From the cell containing the given text, extract its center point as [x, y] coordinate. 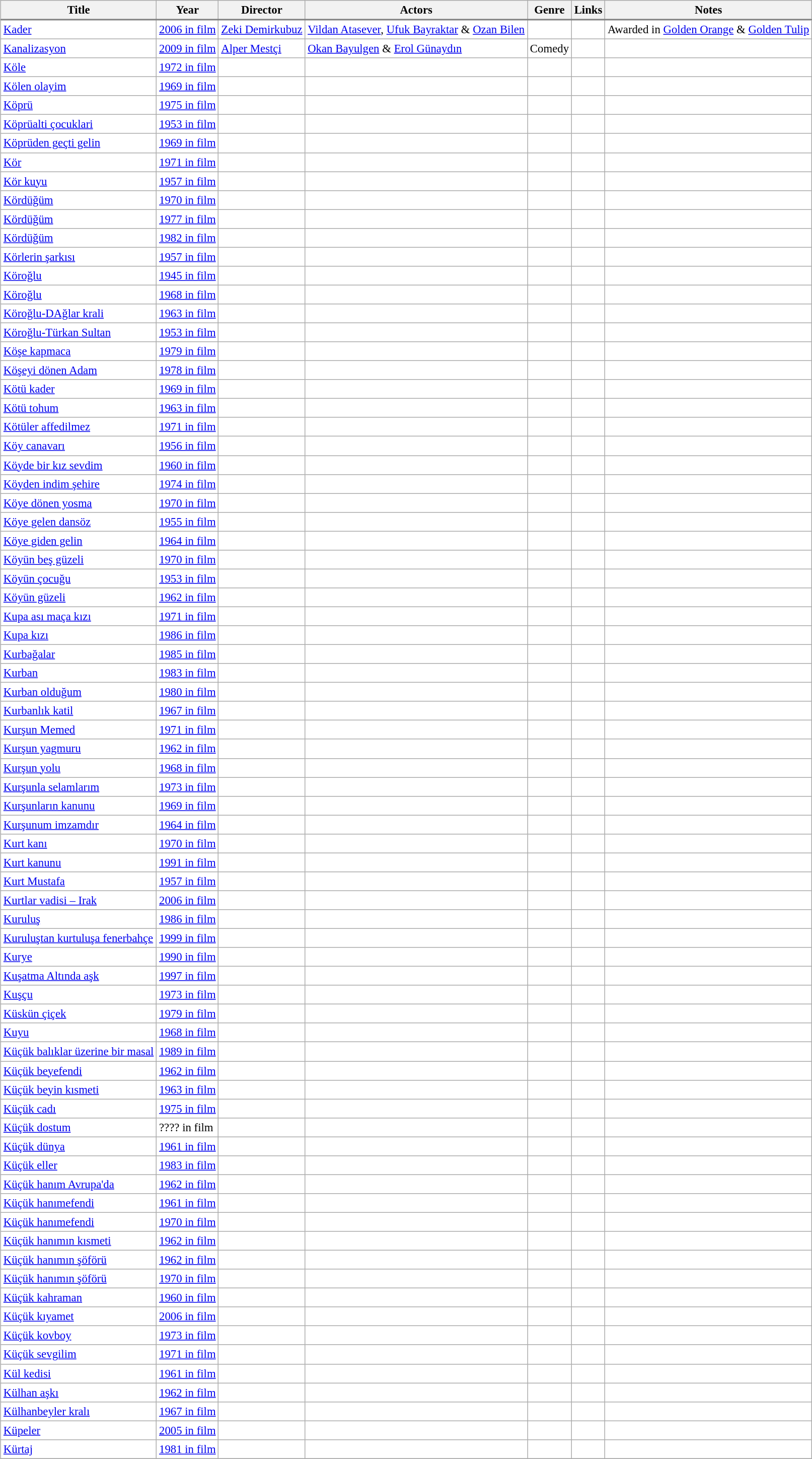
Alper Mestçi [262, 48]
Kuşçu [79, 995]
Köprü [79, 105]
1956 in film [187, 446]
Külhanbeyler kralı [79, 1411]
1999 in film [187, 938]
Köyün beş güzeli [79, 559]
Title [79, 10]
Köşeyi dönen Adam [79, 371]
Körlerin şarkısı [79, 257]
Köşe kapmaca [79, 351]
Kör [79, 162]
Kupa kızı [79, 635]
1997 in film [187, 976]
Köy canavarı [79, 446]
Kupa ası maça kızı [79, 616]
Kurt Mustafa [79, 882]
Kurbanlık katil [79, 711]
Kurt kanunu [79, 862]
Kör kuyu [79, 181]
???? in film [187, 1127]
Küçük cadı [79, 1109]
Kül kedisi [79, 1373]
1977 in film [187, 219]
Genre [550, 10]
Notes [709, 10]
Kurt kanı [79, 843]
Director [262, 10]
2005 in film [187, 1430]
Kurşunların kanunu [79, 806]
Year [187, 10]
Küçük dünya [79, 1146]
Külhan aşkı [79, 1393]
Kötü tohum [79, 408]
Kurşun yolu [79, 768]
Köroğlu-Türkan Sultan [79, 332]
Kurban olduğum [79, 692]
Kurşun yagmuru [79, 749]
Köyden indim şehire [79, 484]
Köprüalti çocuklari [79, 124]
Kötüler affedilmez [79, 427]
Küçük sevgilim [79, 1354]
Kuruluştan kurtuluşa fenerbahçe [79, 938]
Zeki Demirkubuz [262, 29]
Kuyu [79, 1033]
Küpeler [79, 1430]
Köyün çocuğu [79, 578]
Köyün güzeli [79, 598]
Küçük eller [79, 1165]
Kuruluş [79, 919]
1989 in film [187, 1052]
Kurban [79, 673]
Küçük kahraman [79, 1298]
Comedy [550, 48]
Kurye [79, 957]
1972 in film [187, 67]
1980 in film [187, 692]
Okan Bayulgen & Erol Günaydın [416, 48]
Kurtlar vadisi – Irak [79, 900]
Actors [416, 10]
1982 in film [187, 238]
Köprüden geçti gelin [79, 143]
Kurşunum imzamdır [79, 825]
Küçük balıklar üzerine bir masal [79, 1052]
Küçük dostum [79, 1127]
1955 in film [187, 522]
1990 in film [187, 957]
Kölen olayim [79, 87]
1991 in film [187, 862]
Küçük beyefendi [79, 1071]
Köyde bir kız sevdim [79, 465]
Kuşatma Altında aşk [79, 976]
Awarded in Golden Orange & Golden Tulip [709, 29]
Vildan Atasever, Ufuk Bayraktar & Ozan Bilen [416, 29]
Köroğlu-DAğlar krali [79, 314]
Köle [79, 67]
Kötü kader [79, 389]
Links [588, 10]
1981 in film [187, 1449]
Küçük hanımın kısmeti [79, 1241]
Kader [79, 29]
Kürtaj [79, 1449]
Kurşunla selamlarım [79, 787]
Küçük hanım Avrupa'da [79, 1184]
Köye giden gelin [79, 541]
Kurşun Memed [79, 730]
1978 in film [187, 371]
Küçük kıyamet [79, 1317]
Küçük beyin kısmeti [79, 1089]
Kurbağalar [79, 654]
Kanalizasyon [79, 48]
Köye dönen yosma [79, 503]
1985 in film [187, 654]
Köye gelen dansöz [79, 522]
Küçük kovboy [79, 1336]
1974 in film [187, 484]
2009 in film [187, 48]
1945 in film [187, 276]
Küskün çiçek [79, 1014]
